Pinpoint the cell where the given text exists, returning its (X, Y) midpoint coordinate. 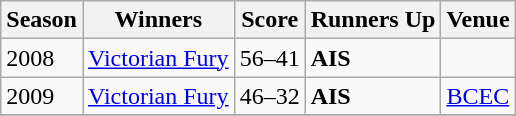
Season (42, 20)
Venue (478, 20)
2008 (42, 58)
Score (270, 20)
46–32 (270, 96)
Winners (158, 20)
BCEC (478, 96)
56–41 (270, 58)
Runners Up (373, 20)
2009 (42, 96)
